Detect which cell encompasses the target text, then output its (X, Y) center coordinate. 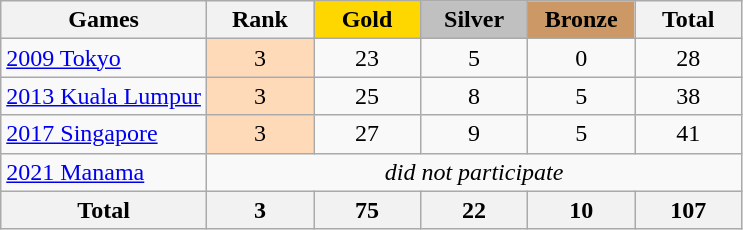
2017 Singapore (104, 134)
Gold (368, 20)
8 (474, 96)
0 (582, 58)
38 (688, 96)
2021 Manama (104, 172)
10 (582, 210)
22 (474, 210)
27 (368, 134)
107 (688, 210)
25 (368, 96)
Rank (260, 20)
9 (474, 134)
2013 Kuala Lumpur (104, 96)
75 (368, 210)
Silver (474, 20)
Games (104, 20)
2009 Tokyo (104, 58)
23 (368, 58)
41 (688, 134)
did not participate (474, 172)
28 (688, 58)
Bronze (582, 20)
